For the text-containing cell, return its midpoint in [X, Y] coordinate format. 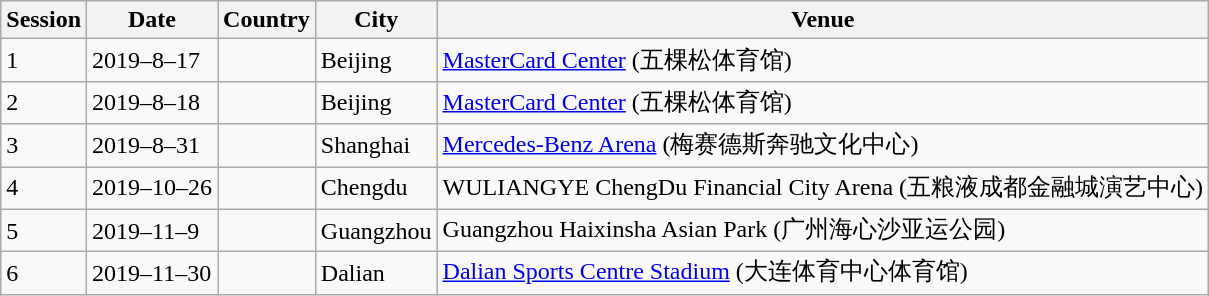
6 [44, 274]
Guangzhou [376, 230]
2019–8–17 [152, 60]
2019–11–30 [152, 274]
Dalian [376, 274]
2 [44, 102]
2019–8–31 [152, 146]
Date [152, 20]
Session [44, 20]
Guangzhou Haixinsha Asian Park (广州海心沙亚运公园) [823, 230]
2019–8–18 [152, 102]
Mercedes-Benz Arena (梅赛德斯奔驰文化中心) [823, 146]
3 [44, 146]
Chengdu [376, 188]
City [376, 20]
2019–11–9 [152, 230]
Venue [823, 20]
2019–10–26 [152, 188]
Shanghai [376, 146]
4 [44, 188]
1 [44, 60]
Dalian Sports Centre Stadium (大连体育中心体育馆) [823, 274]
Country [267, 20]
5 [44, 230]
WULIANGYE ChengDu Financial City Arena (五粮液成都金融城演艺中心) [823, 188]
